Output the (x, y) coordinate of the center of the cell containing the given text.  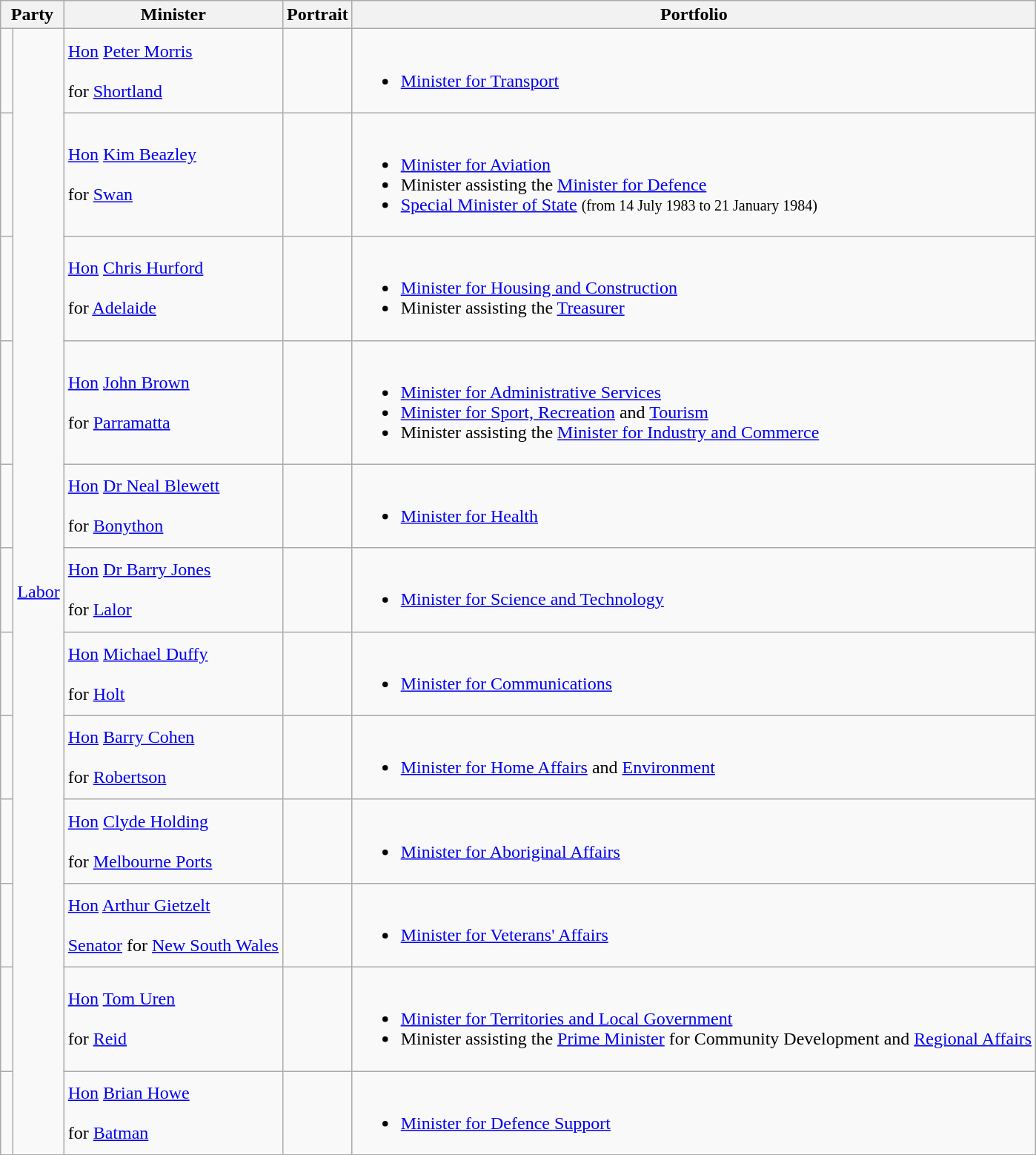
Labor (39, 592)
Minister for Transport (694, 71)
Hon John Brown for Parramatta (173, 402)
Hon Brian Howe for Batman (173, 1112)
Minister for Territories and Local GovernmentMinister assisting the Prime Minister for Community Development and Regional Affairs (694, 1019)
Minister for Administrative ServicesMinister for Sport, Recreation and TourismMinister assisting the Minister for Industry and Commerce (694, 402)
Hon Tom Uren for Reid (173, 1019)
Hon Peter Morris for Shortland (173, 71)
Minister for Science and Technology (694, 590)
Hon Dr Barry Jones for Lalor (173, 590)
Hon Clyde Holding for Melbourne Ports (173, 841)
Minister for AviationMinister assisting the Minister for DefenceSpecial Minister of State (from 14 July 1983 to 21 January 1984) (694, 175)
Minister for Aboriginal Affairs (694, 841)
Minister for Home Affairs and Environment (694, 758)
Minister for Communications (694, 673)
Minister for Defence Support (694, 1112)
Portrait (317, 15)
Hon Chris Hurford for Adelaide (173, 288)
Minister for Health (694, 506)
Hon Dr Neal Blewett for Bonython (173, 506)
Minister (173, 15)
Hon Kim Beazley for Swan (173, 175)
Minister for Housing and ConstructionMinister assisting the Treasurer (694, 288)
Portfolio (694, 15)
Minister for Veterans' Affairs (694, 925)
Hon Michael Duffy for Holt (173, 673)
Party (33, 15)
Hon Arthur Gietzelt Senator for New South Wales (173, 925)
Hon Barry Cohen for Robertson (173, 758)
